Find where the given text appears and provide that cell's center as (x, y) coordinate. 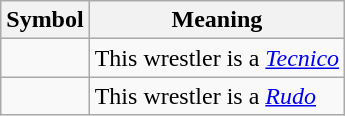
This wrestler is a Rudo (216, 96)
Meaning (216, 20)
This wrestler is a Tecnico (216, 58)
Symbol (45, 20)
